Identify which cell holds the provided text, then report its [X, Y] central coordinate. 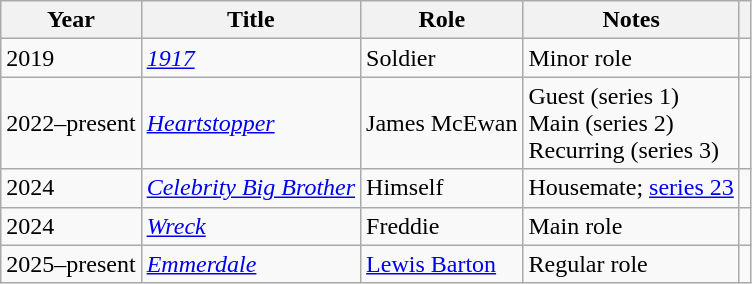
2019 [71, 58]
Main role [631, 226]
Minor role [631, 58]
Role [442, 20]
Housemate; series 23 [631, 188]
Wreck [250, 226]
Guest (series 1)Main (series 2)Recurring (series 3) [631, 123]
Himself [442, 188]
Emmerdale [250, 264]
Lewis Barton [442, 264]
2025–present [71, 264]
2022–present [71, 123]
Celebrity Big Brother [250, 188]
Freddie [442, 226]
Year [71, 20]
James McEwan [442, 123]
Regular role [631, 264]
Soldier [442, 58]
Notes [631, 20]
1917 [250, 58]
Title [250, 20]
Heartstopper [250, 123]
